Pinpoint the cell where the given text exists, returning its (x, y) midpoint coordinate. 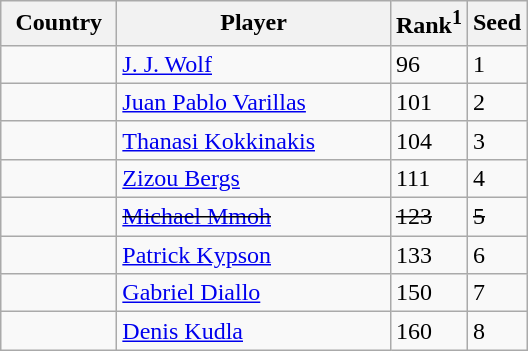
96 (428, 64)
Country (59, 24)
123 (428, 217)
104 (428, 140)
160 (428, 331)
Seed (496, 24)
7 (496, 293)
Player (254, 24)
Denis Kudla (254, 331)
111 (428, 178)
Zizou Bergs (254, 178)
1 (496, 64)
Thanasi Kokkinakis (254, 140)
Michael Mmoh (254, 217)
J. J. Wolf (254, 64)
6 (496, 255)
2 (496, 102)
150 (428, 293)
Gabriel Diallo (254, 293)
4 (496, 178)
3 (496, 140)
101 (428, 102)
Rank1 (428, 24)
8 (496, 331)
5 (496, 217)
Patrick Kypson (254, 255)
133 (428, 255)
Juan Pablo Varillas (254, 102)
